From the cell containing the given text, extract its center point as [X, Y] coordinate. 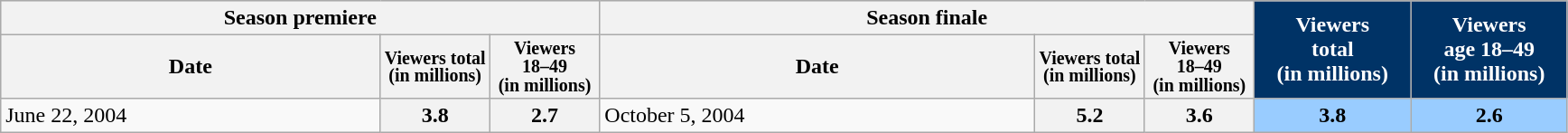
Viewersage 18–49(in millions) [1489, 50]
Season premiere [300, 18]
Viewerstotal(in millions) [1333, 50]
June 22, 2004 [191, 115]
Season finale [927, 18]
5.2 [1089, 115]
2.6 [1489, 115]
2.7 [544, 115]
3.6 [1199, 115]
October 5, 2004 [817, 115]
